Extract the [X, Y] coordinate from the center of the cell holding the provided text.  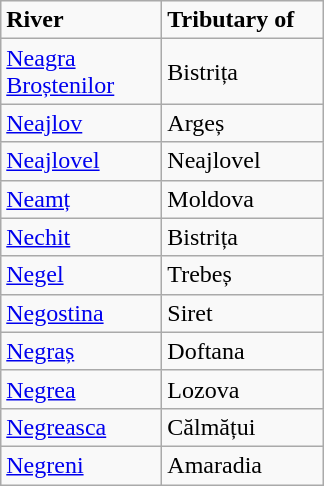
Amaradia [242, 465]
Siret [242, 313]
Lozova [242, 389]
Tributary of [242, 20]
Negreni [82, 465]
Neajlov [82, 123]
Negrea [82, 389]
Negreasca [82, 427]
River [82, 20]
Nechit [82, 237]
Doftana [242, 351]
Negraș [82, 351]
Neagra Broștenilor [82, 72]
Moldova [242, 199]
Negostina [82, 313]
Trebeș [242, 275]
Neamț [82, 199]
Negel [82, 275]
Călmățui [242, 427]
Argeș [242, 123]
